Provide the [x, y] coordinate of the cell's center where the given text is located.  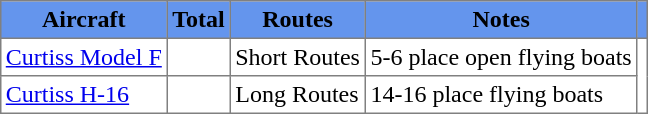
Aircraft [84, 20]
Short Routes [298, 57]
14-16 place flying boats [501, 95]
Routes [298, 20]
Long Routes [298, 95]
Total [198, 20]
5-6 place open flying boats [501, 57]
Notes [501, 20]
Curtiss H-16 [84, 95]
Curtiss Model F [84, 57]
